Extract the [x, y] coordinate from the center of the cell holding the provided text.  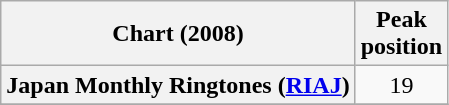
Chart (2008) [178, 34]
19 [401, 85]
Peakposition [401, 34]
Japan Monthly Ringtones (RIAJ) [178, 85]
